For the text-containing cell, return its midpoint in (X, Y) coordinate format. 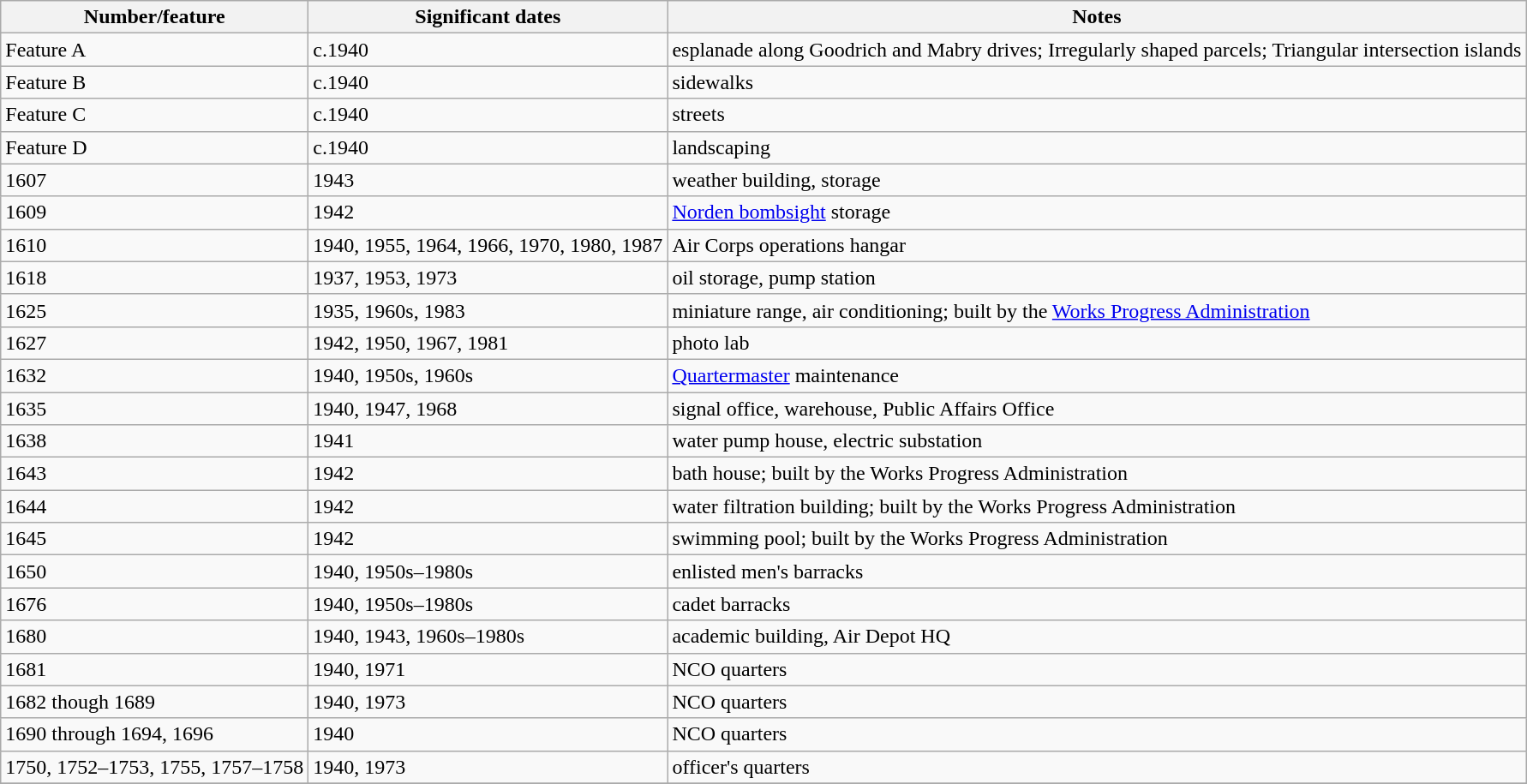
Feature C (154, 115)
1940, 1950s, 1960s (488, 375)
1643 (154, 474)
academic building, Air Depot HQ (1097, 637)
bath house; built by the Works Progress Administration (1097, 474)
1618 (154, 278)
1937, 1953, 1973 (488, 278)
weather building, storage (1097, 180)
1680 (154, 637)
signal office, warehouse, Public Affairs Office (1097, 409)
streets (1097, 115)
1943 (488, 180)
Number/feature (154, 17)
1682 though 1689 (154, 702)
Quartermaster maintenance (1097, 375)
enlisted men's barracks (1097, 572)
1607 (154, 180)
Norden bombsight storage (1097, 212)
1940 (488, 734)
Significant dates (488, 17)
Air Corps operations hangar (1097, 245)
Feature D (154, 147)
Feature A (154, 50)
1635 (154, 409)
landscaping (1097, 147)
officer's quarters (1097, 767)
1681 (154, 669)
1632 (154, 375)
oil storage, pump station (1097, 278)
1940, 1955, 1964, 1966, 1970, 1980, 1987 (488, 245)
1940, 1943, 1960s–1980s (488, 637)
1942, 1950, 1967, 1981 (488, 343)
water filtration building; built by the Works Progress Administration (1097, 506)
Feature B (154, 82)
cadet barracks (1097, 604)
Notes (1097, 17)
1940, 1947, 1968 (488, 409)
1645 (154, 539)
1940, 1971 (488, 669)
sidewalks (1097, 82)
esplanade along Goodrich and Mabry drives; Irregularly shaped parcels; Triangular intersection islands (1097, 50)
1935, 1960s, 1983 (488, 310)
1650 (154, 572)
1750, 1752–1753, 1755, 1757–1758 (154, 767)
miniature range, air conditioning; built by the Works Progress Administration (1097, 310)
swimming pool; built by the Works Progress Administration (1097, 539)
1676 (154, 604)
1690 through 1694, 1696 (154, 734)
1627 (154, 343)
1941 (488, 441)
photo lab (1097, 343)
1609 (154, 212)
water pump house, electric substation (1097, 441)
1625 (154, 310)
1644 (154, 506)
1638 (154, 441)
1610 (154, 245)
